Capture the cell that displays the provided text and extract its (x, y) central coordinate. 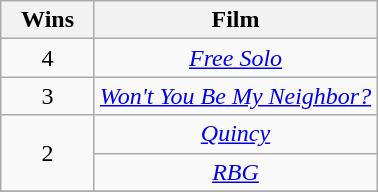
Wins (48, 20)
Free Solo (235, 58)
3 (48, 96)
Film (235, 20)
Won't You Be My Neighbor? (235, 96)
RBG (235, 172)
4 (48, 58)
2 (48, 153)
Quincy (235, 134)
